Find where the given text appears and provide that cell's center as (X, Y) coordinate. 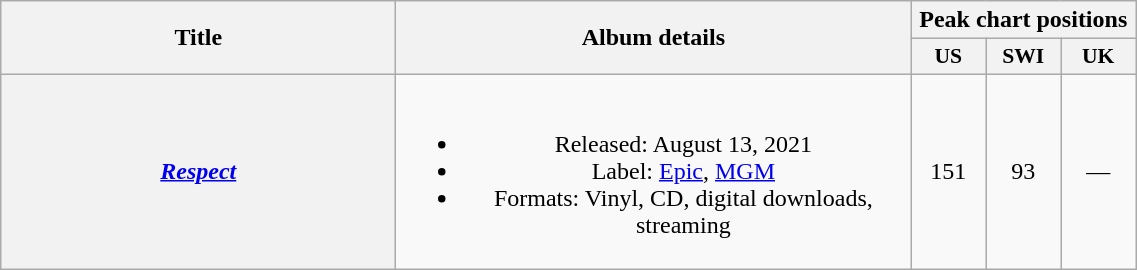
Album details (654, 38)
— (1098, 171)
93 (1024, 171)
Released: August 13, 2021Label: Epic, MGMFormats: Vinyl, CD, digital downloads, streaming (654, 171)
151 (948, 171)
US (948, 57)
UK (1098, 57)
Peak chart positions (1024, 20)
SWI (1024, 57)
Title (198, 38)
Respect (198, 171)
